Scan for the cell matching the given text and deliver its (x, y) coordinate at center. 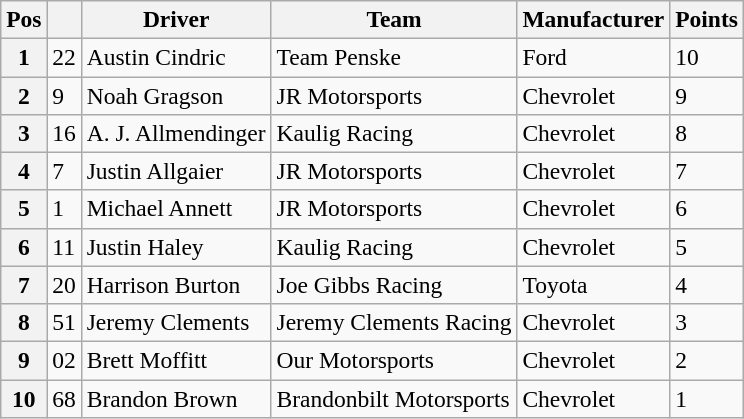
Brandon Brown (176, 398)
Manufacturer (594, 19)
Noah Gragson (176, 95)
Joe Gibbs Racing (394, 285)
02 (64, 360)
A. J. Allmendinger (176, 133)
Ford (594, 57)
Brandonbilt Motorsports (394, 398)
Driver (176, 19)
Austin Cindric (176, 57)
Points (707, 19)
Michael Annett (176, 209)
16 (64, 133)
Brett Moffitt (176, 360)
51 (64, 322)
Justin Allgaier (176, 171)
Jeremy Clements Racing (394, 322)
Team (394, 19)
68 (64, 398)
Pos (24, 19)
Jeremy Clements (176, 322)
Harrison Burton (176, 285)
Justin Haley (176, 247)
Our Motorsports (394, 360)
11 (64, 247)
20 (64, 285)
Toyota (594, 285)
Team Penske (394, 57)
22 (64, 57)
